Identify which cell holds the provided text, then report its (x, y) central coordinate. 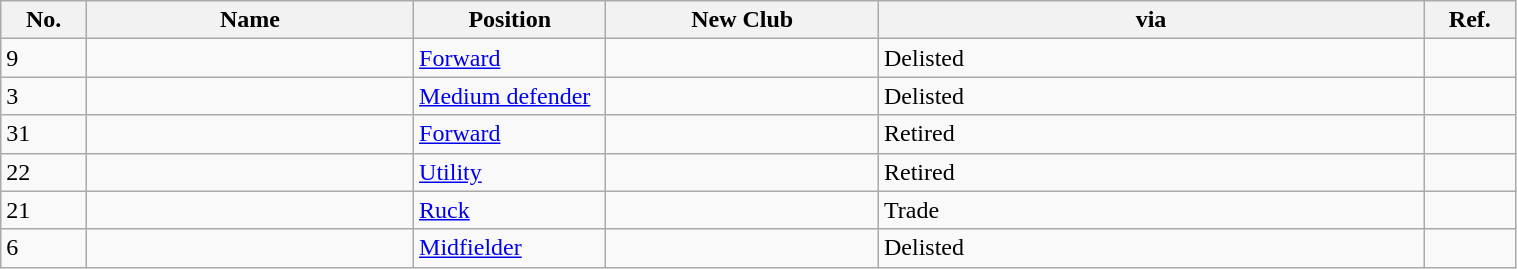
3 (44, 96)
Midfielder (510, 248)
Name (250, 20)
Trade (1150, 210)
No. (44, 20)
22 (44, 172)
21 (44, 210)
6 (44, 248)
31 (44, 134)
New Club (742, 20)
9 (44, 58)
Utility (510, 172)
Ref. (1470, 20)
Ruck (510, 210)
Position (510, 20)
Medium defender (510, 96)
via (1150, 20)
